Determine the [x, y] coordinate at the center of the cell enclosing the given text.  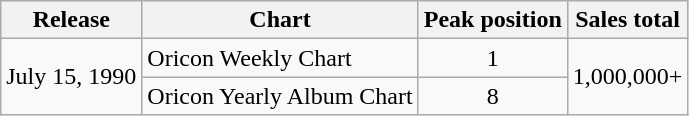
Release [72, 20]
July 15, 1990 [72, 77]
1,000,000+ [628, 77]
Sales total [628, 20]
8 [492, 96]
Peak position [492, 20]
Chart [280, 20]
Oricon Yearly Album Chart [280, 96]
Oricon Weekly Chart [280, 58]
1 [492, 58]
